Find where the given text appears and provide that cell's center as (x, y) coordinate. 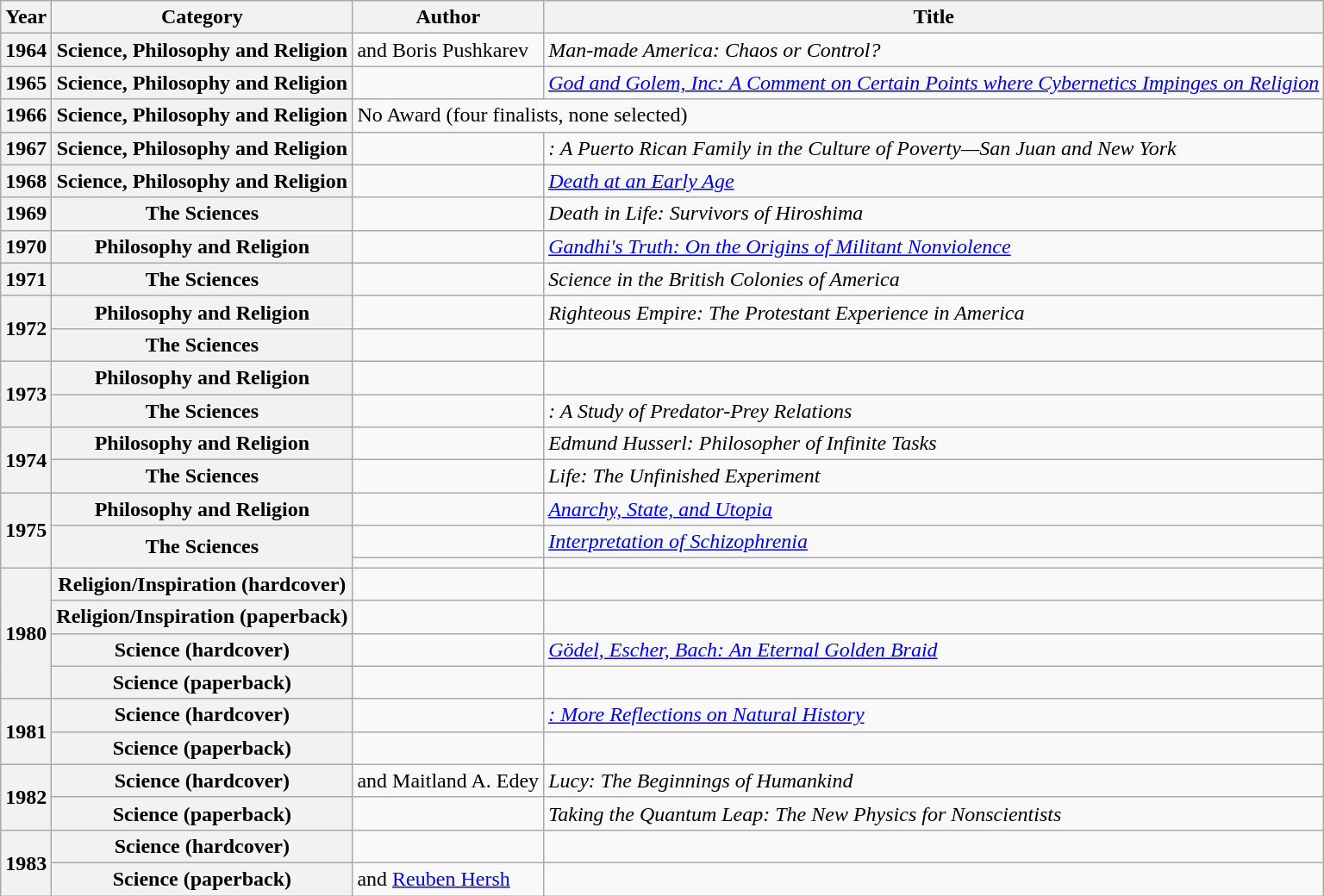
1974 (26, 460)
Death in Life: Survivors of Hiroshima (934, 214)
Title (934, 17)
Death at an Early Age (934, 181)
1983 (26, 862)
Religion/Inspiration (paperback) (202, 617)
Science in the British Colonies of America (934, 279)
Taking the Quantum Leap: The New Physics for Nonscientists (934, 813)
1981 (26, 731)
1965 (26, 83)
Category (202, 17)
1967 (26, 148)
No Award (four finalists, none selected) (838, 115)
and Boris Pushkarev (448, 50)
Edmund Husserl: Philosopher of Infinite Tasks (934, 444)
1980 (26, 633)
Life: The Unfinished Experiment (934, 476)
Author (448, 17)
and Maitland A. Edey (448, 781)
Righteous Empire: The Protestant Experience in America (934, 312)
Man-made America: Chaos or Control? (934, 50)
Religion/Inspiration (hardcover) (202, 584)
Interpretation of Schizophrenia (934, 542)
1969 (26, 214)
Gödel, Escher, Bach: An Eternal Golden Braid (934, 650)
1982 (26, 797)
Anarchy, State, and Utopia (934, 509)
: More Reflections on Natural History (934, 715)
Year (26, 17)
Lucy: The Beginnings of Humankind (934, 781)
1970 (26, 246)
: A Study of Predator-Prey Relations (934, 411)
1964 (26, 50)
: A Puerto Rican Family in the Culture of Poverty—San Juan and New York (934, 148)
and Reuben Hersh (448, 879)
1975 (26, 531)
1971 (26, 279)
1972 (26, 328)
God and Golem, Inc: A Comment on Certain Points where Cybernetics Impinges on Religion (934, 83)
Gandhi's Truth: On the Origins of Militant Nonviolence (934, 246)
1968 (26, 181)
1966 (26, 115)
1973 (26, 394)
